Pinpoint the cell where the given text exists, returning its (x, y) midpoint coordinate. 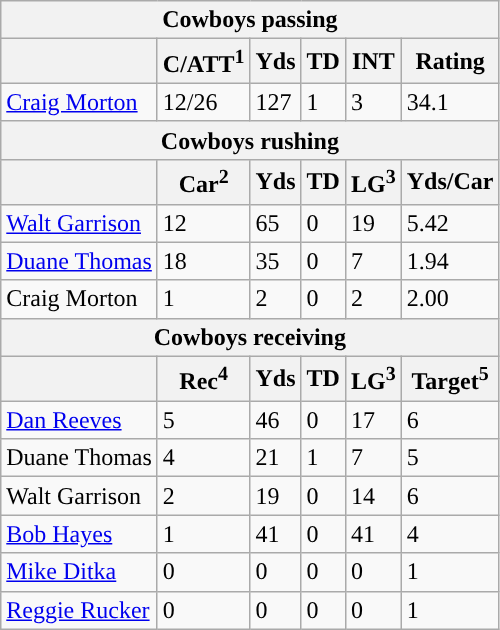
21 (276, 458)
Bob Hayes (80, 534)
17 (373, 420)
Reggie Rucker (80, 610)
14 (373, 496)
2.00 (450, 299)
Car2 (204, 182)
12 (204, 223)
INT (373, 62)
Target5 (450, 378)
Dan Reeves (80, 420)
35 (276, 261)
Yds/Car (450, 182)
C/ATT1 (204, 62)
Cowboys receiving (250, 337)
Rating (450, 62)
Cowboys passing (250, 20)
Mike Ditka (80, 572)
127 (276, 102)
Cowboys rushing (250, 140)
46 (276, 420)
3 (373, 102)
1.94 (450, 261)
12/26 (204, 102)
5.42 (450, 223)
65 (276, 223)
34.1 (450, 102)
18 (204, 261)
Rec4 (204, 378)
